Capture the cell that displays the provided text and extract its (X, Y) central coordinate. 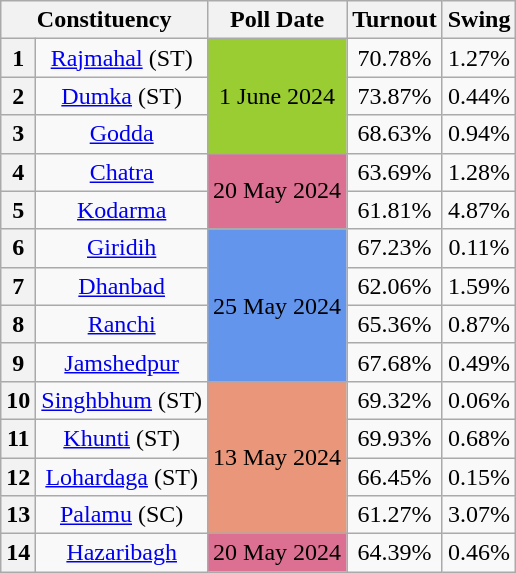
Giridih (122, 248)
0.11% (479, 248)
14 (18, 553)
Lohardaga (ST) (122, 477)
67.68% (395, 362)
61.81% (395, 210)
61.27% (395, 515)
25 May 2024 (278, 305)
5 (18, 210)
Kodarma (122, 210)
1.27% (479, 58)
9 (18, 362)
Poll Date (278, 20)
Swing (479, 20)
69.93% (395, 438)
0.49% (479, 362)
69.32% (395, 400)
3 (18, 134)
1 June 2024 (278, 96)
65.36% (395, 324)
13 May 2024 (278, 457)
4 (18, 172)
62.06% (395, 286)
73.87% (395, 96)
66.45% (395, 477)
11 (18, 438)
Singhbhum (ST) (122, 400)
0.15% (479, 477)
70.78% (395, 58)
Khunti (ST) (122, 438)
Palamu (SC) (122, 515)
6 (18, 248)
0.68% (479, 438)
64.39% (395, 553)
Chatra (122, 172)
67.23% (395, 248)
3.07% (479, 515)
1.28% (479, 172)
1.59% (479, 286)
0.87% (479, 324)
63.69% (395, 172)
Rajmahal (ST) (122, 58)
7 (18, 286)
Ranchi (122, 324)
13 (18, 515)
Dhanbad (122, 286)
1 (18, 58)
Dumka (ST) (122, 96)
68.63% (395, 134)
Hazaribagh (122, 553)
2 (18, 96)
Turnout (395, 20)
Godda (122, 134)
0.46% (479, 553)
0.94% (479, 134)
12 (18, 477)
Jamshedpur (122, 362)
4.87% (479, 210)
0.06% (479, 400)
10 (18, 400)
8 (18, 324)
Constituency (104, 20)
0.44% (479, 96)
